Extract the [x, y] coordinate from the center of the cell holding the provided text.  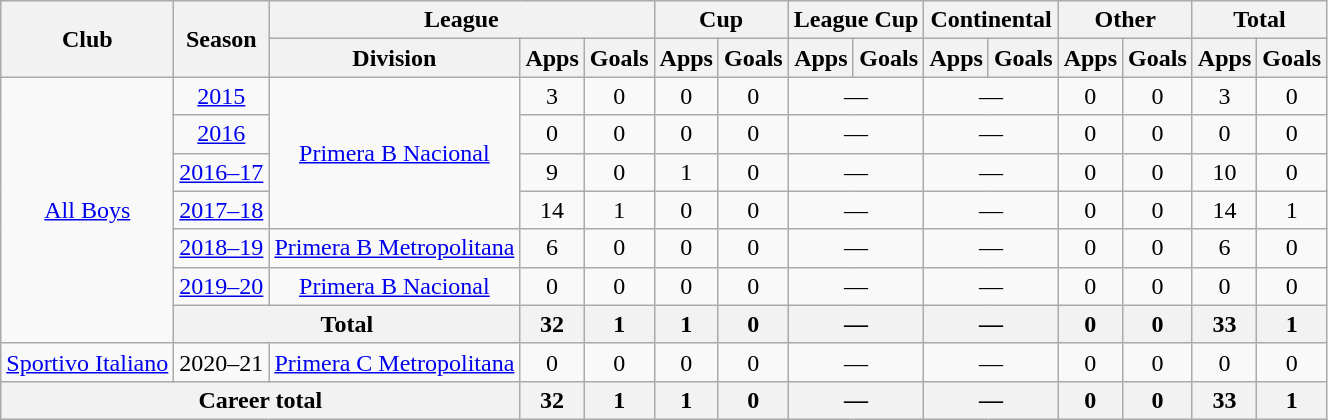
Club [88, 39]
2017–18 [222, 210]
Season [222, 39]
Sportivo Italiano [88, 362]
All Boys [88, 210]
2020–21 [222, 362]
2018–19 [222, 248]
League Cup [856, 20]
2016 [222, 134]
Career total [260, 400]
Primera C Metropolitana [394, 362]
9 [552, 172]
2016–17 [222, 172]
Continental [991, 20]
Cup [721, 20]
Other [1125, 20]
League [462, 20]
2015 [222, 96]
Primera B Metropolitana [394, 248]
Division [394, 58]
2019–20 [222, 286]
10 [1224, 172]
